Determine the [X, Y] coordinate at the center of the cell enclosing the given text.  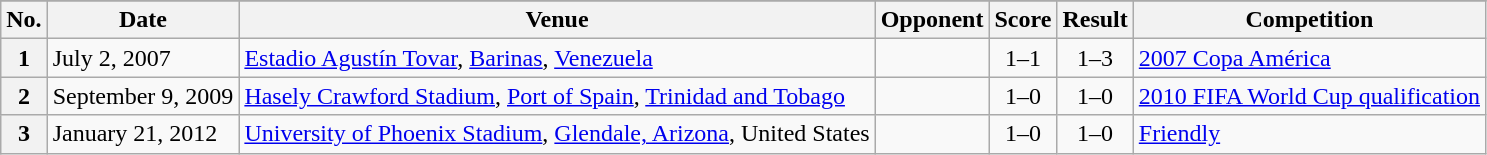
January 21, 2012 [143, 134]
Opponent [932, 20]
Venue [557, 20]
3 [24, 134]
July 2, 2007 [143, 58]
Score [1023, 20]
1–1 [1023, 58]
2010 FIFA World Cup qualification [1309, 96]
No. [24, 20]
1 [24, 58]
Friendly [1309, 134]
2007 Copa América [1309, 58]
Estadio Agustín Tovar, Barinas, Venezuela [557, 58]
Date [143, 20]
University of Phoenix Stadium, Glendale, Arizona, United States [557, 134]
Result [1095, 20]
Competition [1309, 20]
September 9, 2009 [143, 96]
Hasely Crawford Stadium, Port of Spain, Trinidad and Tobago [557, 96]
2 [24, 96]
1–3 [1095, 58]
